Detect which cell encompasses the target text, then output its (x, y) center coordinate. 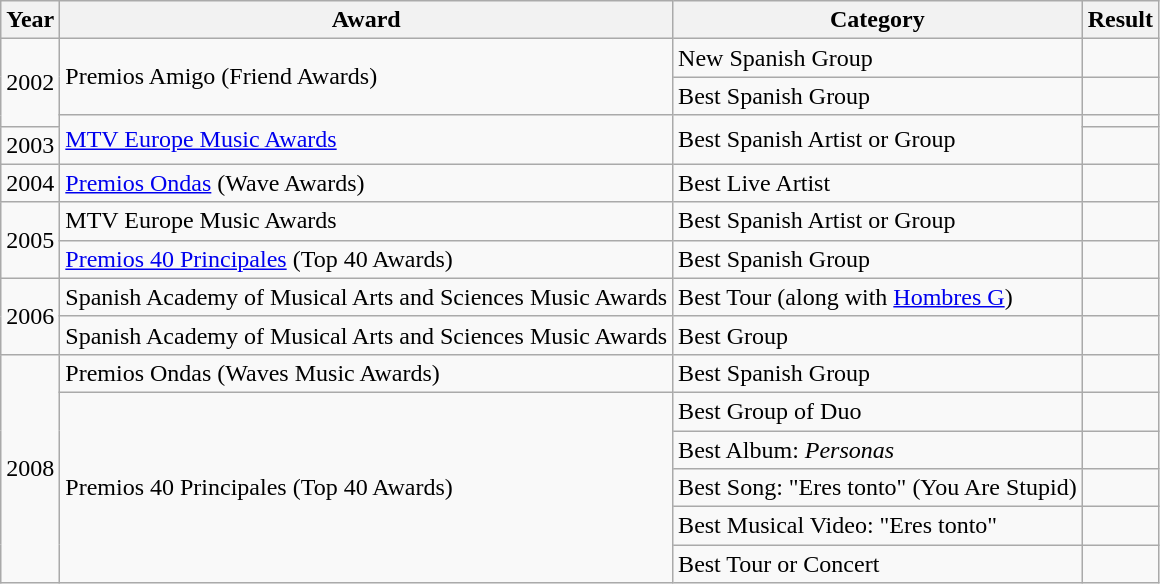
Best Group of Duo (878, 411)
Best Tour (along with Hombres G) (878, 297)
Best Tour or Concert (878, 564)
Best Musical Video: "Eres tonto" (878, 526)
2003 (30, 145)
2004 (30, 183)
Premios Amigo (Friend Awards) (366, 77)
Best Album: Personas (878, 449)
2008 (30, 468)
Result (1120, 20)
New Spanish Group (878, 58)
Category (878, 20)
Premios Ondas (Wave Awards) (366, 183)
Best Live Artist (878, 183)
Best Group (878, 335)
2005 (30, 240)
2006 (30, 316)
2002 (30, 82)
Award (366, 20)
Year (30, 20)
Best Song: "Eres tonto" (You Are Stupid) (878, 488)
Premios Ondas (Waves Music Awards) (366, 373)
